Return the [x, y] coordinate for the center point of the cell that contains the specified text.  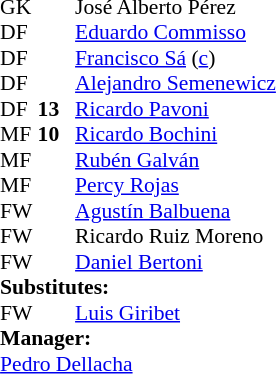
Ricardo Ruiz Moreno [176, 237]
Eduardo Commisso [176, 33]
Alejandro Semenewicz [176, 83]
Luis Giribet [176, 313]
Francisco Sá (c) [176, 58]
13 [57, 109]
Substitutes: [138, 287]
Daniel Bertoni [176, 262]
Manager: [138, 339]
Ricardo Bochini [176, 135]
10 [57, 135]
Ricardo Pavoni [176, 109]
Percy Rojas [176, 185]
Rubén Galván [176, 160]
Agustín Balbuena [176, 211]
